Capture the cell that displays the provided text and extract its [X, Y] central coordinate. 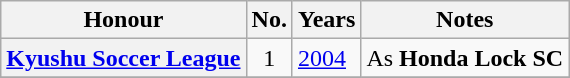
Honour [124, 20]
Years [326, 20]
2004 [326, 58]
1 [269, 58]
As Honda Lock SC [465, 58]
Kyushu Soccer League [124, 58]
Notes [465, 20]
No. [269, 20]
